Return [X, Y] of the center of cell containing provided text 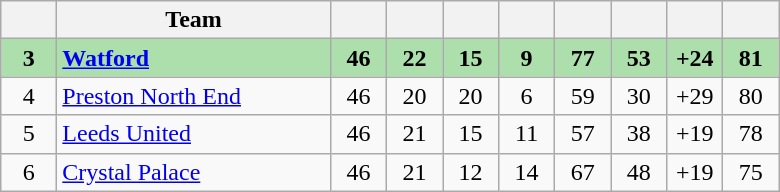
Watford [194, 58]
48 [639, 172]
53 [639, 58]
Leeds United [194, 134]
57 [583, 134]
38 [639, 134]
75 [751, 172]
Preston North End [194, 96]
67 [583, 172]
59 [583, 96]
30 [639, 96]
+29 [695, 96]
Crystal Palace [194, 172]
+24 [695, 58]
4 [29, 96]
9 [527, 58]
22 [414, 58]
81 [751, 58]
5 [29, 134]
11 [527, 134]
78 [751, 134]
14 [527, 172]
Team [194, 20]
3 [29, 58]
77 [583, 58]
80 [751, 96]
12 [470, 172]
